Capture the cell that displays the provided text and extract its (x, y) central coordinate. 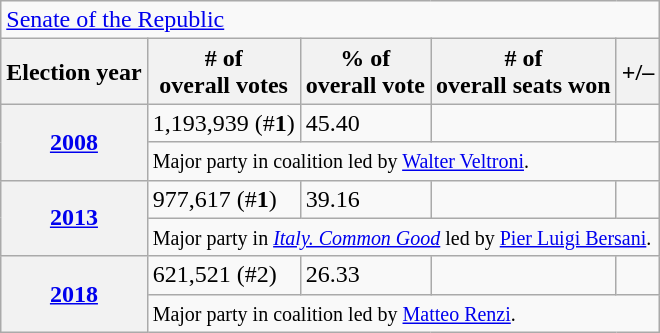
# ofoverall votes (224, 72)
39.16 (365, 199)
# ofoverall seats won (524, 72)
621,521 (#2) (224, 275)
977,617 (#1) (224, 199)
2008 (74, 142)
% ofoverall vote (365, 72)
Major party in Italy. Common Good led by Pier Luigi Bersani. (404, 237)
2013 (74, 218)
1,193,939 (#1) (224, 123)
Election year (74, 72)
2018 (74, 294)
45.40 (365, 123)
Senate of the Republic (330, 20)
+/– (638, 72)
26.33 (365, 275)
Major party in coalition led by Walter Veltroni. (404, 161)
Major party in coalition led by Matteo Renzi. (404, 313)
